Determine the [X, Y] coordinate at the center of the cell enclosing the given text.  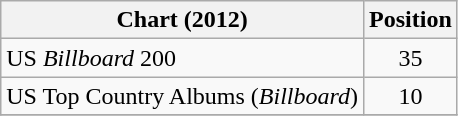
US Billboard 200 [182, 58]
US Top Country Albums (Billboard) [182, 96]
Chart (2012) [182, 20]
10 [411, 96]
Position [411, 20]
35 [411, 58]
